Identify which cell holds the provided text, then report its [X, Y] central coordinate. 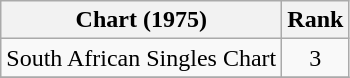
South African Singles Chart [142, 58]
Chart (1975) [142, 20]
3 [316, 58]
Rank [316, 20]
